Extract the (x, y) coordinate from the center of the cell holding the provided text.  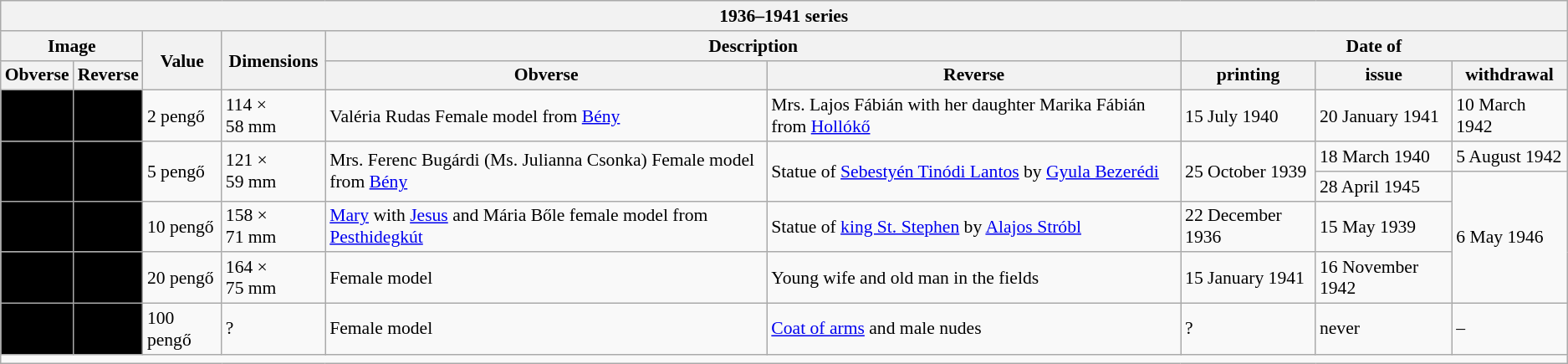
22 December 1936 (1248, 226)
Statue of Sebestyén Tinódi Lantos by Gyula Bezerédi (973, 171)
10 March 1942 (1509, 115)
5 pengő (182, 171)
1936–1941 series (784, 16)
2 pengő (182, 115)
Young wife and old man in the fields (973, 278)
Coat of arms and male nudes (973, 330)
never (1383, 330)
printing (1248, 75)
6 May 1946 (1509, 238)
15 July 1940 (1248, 115)
Dimensions (273, 60)
Description (753, 46)
18 March 1940 (1383, 156)
10 pengő (182, 226)
16 November 1942 (1383, 278)
20 January 1941 (1383, 115)
Mary with Jesus and Mária Bőle female model from Pesthidegkút (546, 226)
Statue of king St. Stephen by Alajos Stróbl (973, 226)
15 January 1941 (1248, 278)
164 × 75 mm (273, 278)
Mrs. Lajos Fábián with her daughter Marika Fábián from Hollókő (973, 115)
25 October 1939 (1248, 171)
Date of (1374, 46)
Valéria Rudas Female model from Bény (546, 115)
121 × 59 mm (273, 171)
Mrs. Ferenc Bugárdi (Ms. Julianna Csonka) Female model from Bény (546, 171)
158 × 71 mm (273, 226)
– (1509, 330)
20 pengő (182, 278)
withdrawal (1509, 75)
28 April 1945 (1383, 187)
issue (1383, 75)
5 August 1942 (1509, 156)
Value (182, 60)
100 pengő (182, 330)
114 × 58 mm (273, 115)
15 May 1939 (1383, 226)
Image (72, 46)
